Extract the [X, Y] coordinate from the center of the cell holding the provided text.  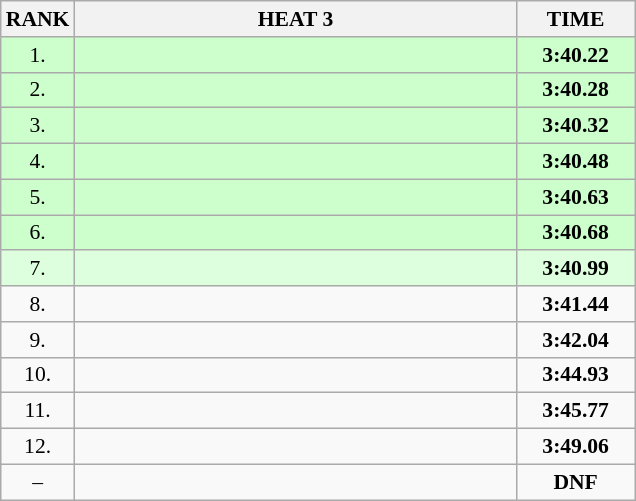
3:40.63 [576, 197]
9. [38, 340]
3:40.68 [576, 233]
6. [38, 233]
8. [38, 304]
10. [38, 375]
1. [38, 55]
3:45.77 [576, 411]
12. [38, 447]
3. [38, 126]
3:40.99 [576, 269]
7. [38, 269]
– [38, 482]
11. [38, 411]
3:40.48 [576, 162]
HEAT 3 [295, 19]
3:40.28 [576, 90]
TIME [576, 19]
4. [38, 162]
3:40.22 [576, 55]
3:42.04 [576, 340]
RANK [38, 19]
DNF [576, 482]
3:44.93 [576, 375]
3:40.32 [576, 126]
3:41.44 [576, 304]
3:49.06 [576, 447]
5. [38, 197]
2. [38, 90]
